Provide the [x, y] coordinate of the cell's center where the given text is located.  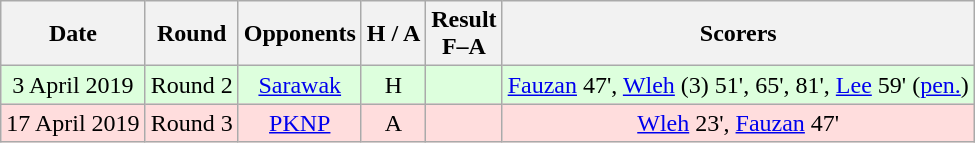
Round 3 [192, 123]
Round 2 [192, 85]
17 April 2019 [73, 123]
3 April 2019 [73, 85]
Date [73, 34]
A [393, 123]
PKNP [300, 123]
Sarawak [300, 85]
Opponents [300, 34]
H / A [393, 34]
Wleh 23', Fauzan 47' [738, 123]
H [393, 85]
Scorers [738, 34]
Fauzan 47', Wleh (3) 51', 65', 81', Lee 59' (pen.) [738, 85]
Round [192, 34]
ResultF–A [464, 34]
